Find where the given text appears and provide that cell's center as [x, y] coordinate. 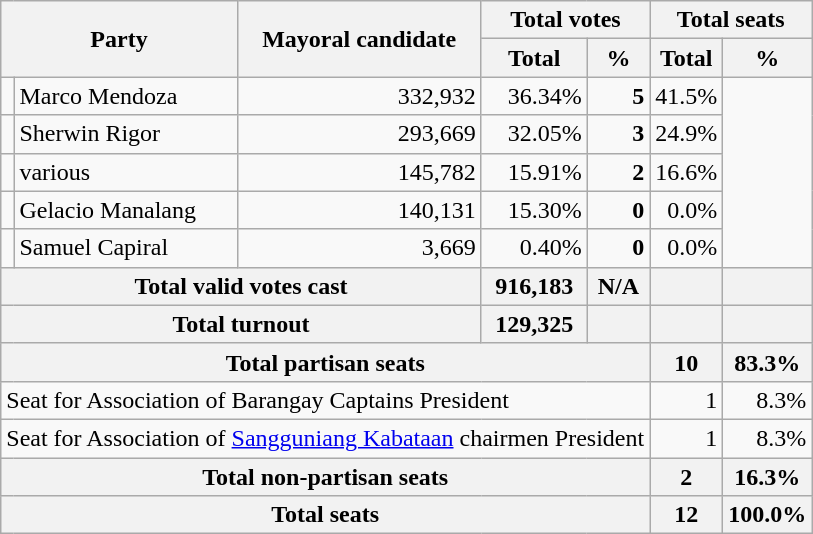
83.3% [768, 362]
0.40% [534, 248]
Total partisan seats [326, 362]
15.91% [534, 172]
Total non-partisan seats [326, 477]
15.30% [534, 210]
140,131 [359, 210]
293,669 [359, 134]
16.6% [686, 172]
36.34% [534, 96]
various [126, 172]
916,183 [534, 286]
Marco Mendoza [126, 96]
12 [686, 515]
5 [618, 96]
Sherwin Rigor [126, 134]
Mayoral candidate [359, 39]
Total votes [565, 20]
Seat for Association of Sangguniang Kabataan chairmen President [326, 438]
145,782 [359, 172]
16.3% [768, 477]
Party [119, 39]
Seat for Association of Barangay Captains President [326, 400]
100.0% [768, 515]
3,669 [359, 248]
Samuel Capiral [126, 248]
10 [686, 362]
332,932 [359, 96]
3 [618, 134]
129,325 [534, 324]
N/A [618, 286]
Total valid votes cast [241, 286]
41.5% [686, 96]
32.05% [534, 134]
24.9% [686, 134]
Gelacio Manalang [126, 210]
Total turnout [241, 324]
